Find where the given text appears and provide that cell's center as (X, Y) coordinate. 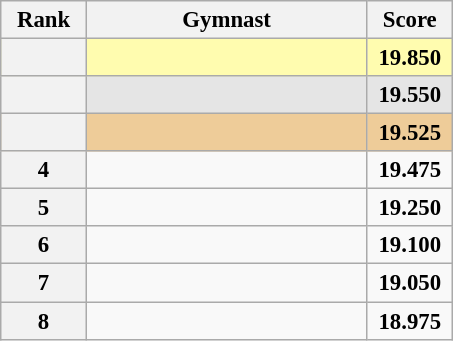
19.050 (410, 283)
Rank (44, 20)
18.975 (410, 321)
19.100 (410, 245)
4 (44, 170)
8 (44, 321)
Score (410, 20)
19.475 (410, 170)
6 (44, 245)
19.525 (410, 133)
Gymnast (226, 20)
5 (44, 208)
7 (44, 283)
19.250 (410, 208)
19.550 (410, 95)
19.850 (410, 58)
